For the text-containing cell, return its midpoint in (X, Y) coordinate format. 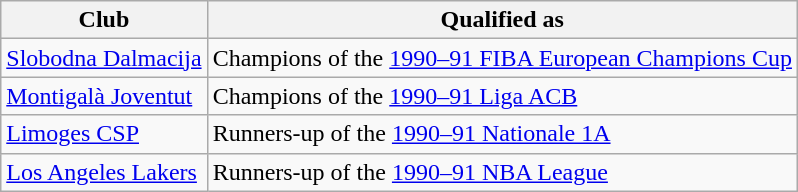
Champions of the 1990–91 Liga ACB (502, 96)
Club (104, 20)
Runners-up of the 1990–91 Nationale 1A (502, 134)
Qualified as (502, 20)
Slobodna Dalmacija (104, 58)
Montigalà Joventut (104, 96)
Los Angeles Lakers (104, 172)
Runners-up of the 1990–91 NBA League (502, 172)
Limoges CSP (104, 134)
Champions of the 1990–91 FIBA European Champions Cup (502, 58)
